Return the [x, y] coordinate for the center point of the cell that contains the specified text.  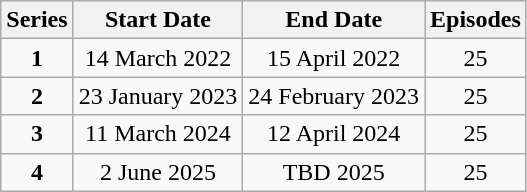
TBD 2025 [334, 172]
3 [37, 134]
23 January 2023 [158, 96]
Episodes [476, 20]
11 March 2024 [158, 134]
24 February 2023 [334, 96]
Start Date [158, 20]
12 April 2024 [334, 134]
Series [37, 20]
2 [37, 96]
4 [37, 172]
1 [37, 58]
2 June 2025 [158, 172]
End Date [334, 20]
15 April 2022 [334, 58]
14 March 2022 [158, 58]
